Search for the cell housing the specified text and yield its [X, Y] center coordinate. 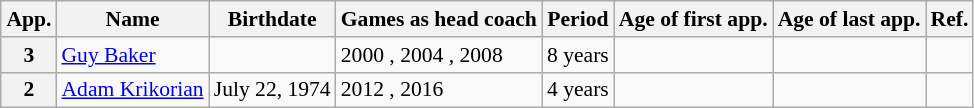
2012 , 2016 [439, 90]
2 [28, 90]
Games as head coach [439, 19]
4 years [578, 90]
Name [132, 19]
Age of first app. [694, 19]
App. [28, 19]
Guy Baker [132, 55]
Age of last app. [850, 19]
Adam Krikorian [132, 90]
8 years [578, 55]
2000 , 2004 , 2008 [439, 55]
Period [578, 19]
Birthdate [272, 19]
3 [28, 55]
July 22, 1974 [272, 90]
Ref. [950, 19]
